From the cell containing the given text, extract its center point as (X, Y) coordinate. 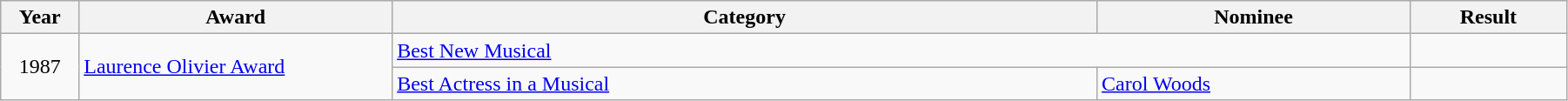
1987 (40, 67)
Best Actress in a Musical (745, 84)
Award (236, 17)
Year (40, 17)
Category (745, 17)
Laurence Olivier Award (236, 67)
Nominee (1254, 17)
Best New Musical (901, 50)
Carol Woods (1254, 84)
Result (1488, 17)
